Pinpoint the cell where the given text exists, returning its [X, Y] midpoint coordinate. 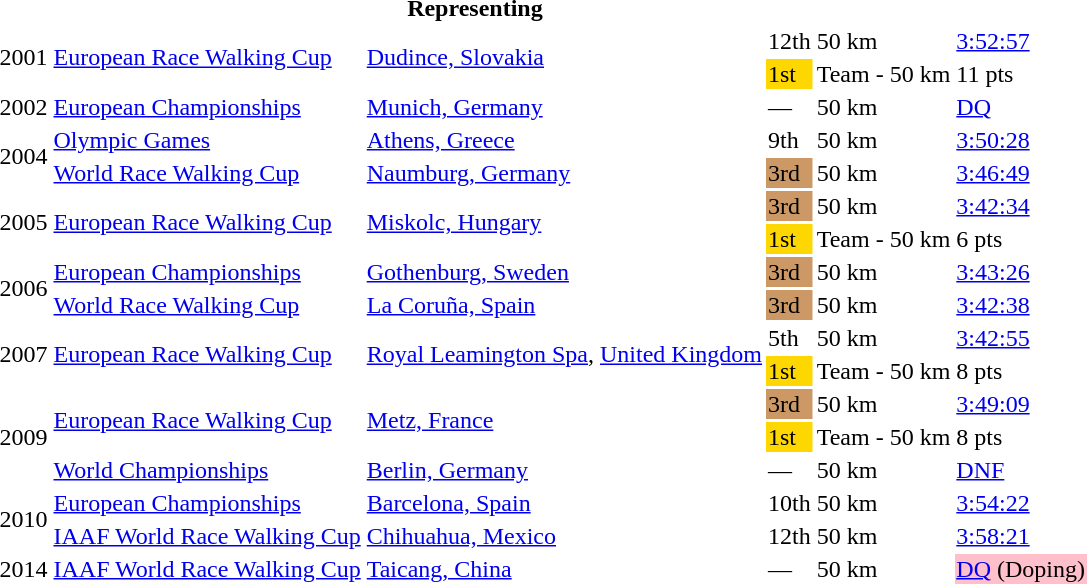
6 pts [1021, 239]
Chihuahua, Mexico [564, 536]
Metz, France [564, 420]
3:46:49 [1021, 173]
Barcelona, Spain [564, 503]
3:42:55 [1021, 338]
3:58:21 [1021, 536]
Olympic Games [207, 140]
9th [790, 140]
DNF [1021, 470]
Dudince, Slovakia [564, 58]
10th [790, 503]
Munich, Germany [564, 107]
3:54:22 [1021, 503]
3:49:09 [1021, 404]
11 pts [1021, 74]
3:42:34 [1021, 206]
DQ [1021, 107]
Berlin, Germany [564, 470]
5th [790, 338]
3:42:38 [1021, 305]
3:43:26 [1021, 272]
Royal Leamington Spa, United Kingdom [564, 354]
World Championships [207, 470]
Taicang, China [564, 569]
3:50:28 [1021, 140]
3:52:57 [1021, 41]
La Coruña, Spain [564, 305]
Athens, Greece [564, 140]
Gothenburg, Sweden [564, 272]
Naumburg, Germany [564, 173]
Miskolc, Hungary [564, 222]
DQ (Doping) [1021, 569]
